Locate the cell with the specified text and output its (X, Y) center coordinate. 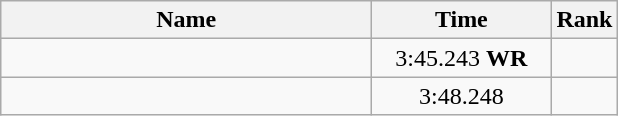
Time (462, 20)
Name (186, 20)
3:45.243 WR (462, 58)
3:48.248 (462, 96)
Rank (584, 20)
